Search for the cell housing the specified text and yield its [x, y] center coordinate. 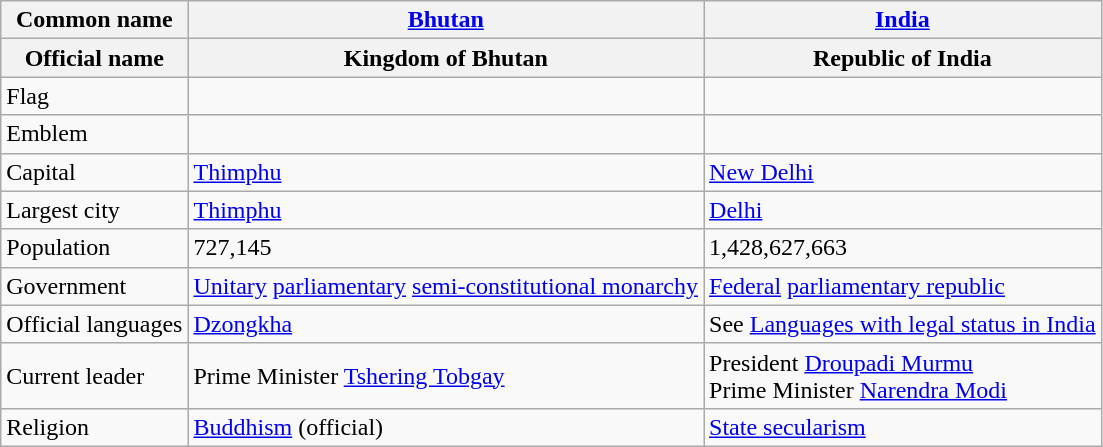
1,428,627,663 [903, 248]
Prime Minister Tshering Tobgay [446, 376]
Official name [94, 58]
Capital [94, 172]
Government [94, 286]
Federal parliamentary republic [903, 286]
Republic of India [903, 58]
Official languages [94, 324]
Delhi [903, 210]
See Languages with legal status in India [903, 324]
Kingdom of Bhutan [446, 58]
India [903, 20]
Population [94, 248]
Current leader [94, 376]
Largest city [94, 210]
Common name [94, 20]
Buddhism (official) [446, 427]
Emblem [94, 134]
Unitary parliamentary semi-constitutional monarchy [446, 286]
Dzongkha [446, 324]
New Delhi [903, 172]
Religion [94, 427]
State secularism [903, 427]
President Droupadi MurmuPrime Minister Narendra Modi [903, 376]
Flag [94, 96]
Bhutan [446, 20]
727,145 [446, 248]
